Pinpoint the cell where the given text exists, returning its (x, y) midpoint coordinate. 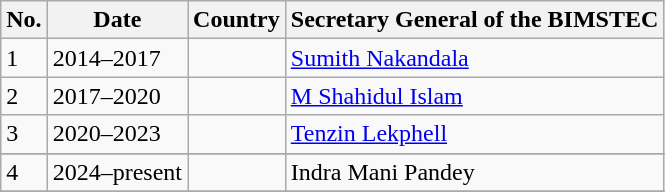
Indra Mani Pandey (474, 172)
2020–2023 (117, 134)
1 (24, 58)
Date (117, 20)
3 (24, 134)
Secretary General of the BIMSTEC (474, 20)
Tenzin Lekphell (474, 134)
2014–2017 (117, 58)
Country (237, 20)
Sumith Nakandala (474, 58)
4 (24, 172)
2017–2020 (117, 96)
2 (24, 96)
No. (24, 20)
2024–present (117, 172)
M Shahidul Islam (474, 96)
